For the text-containing cell, return its midpoint in [X, Y] coordinate format. 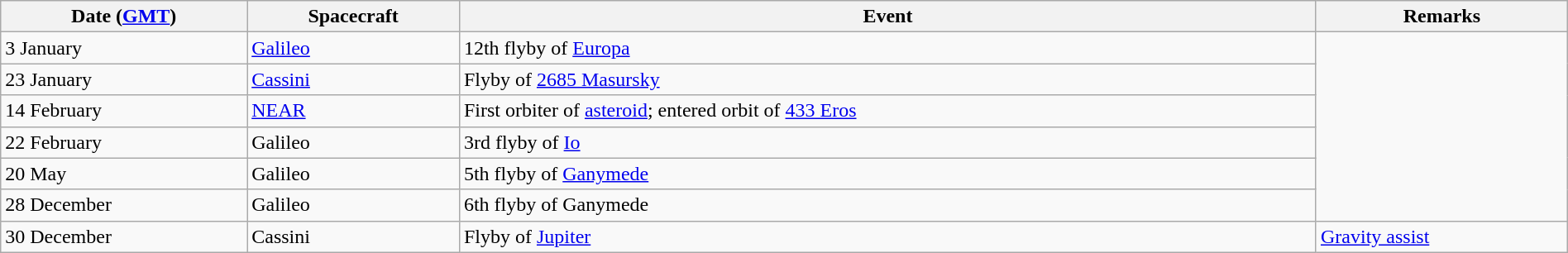
Spacecraft [354, 17]
5th flyby of Ganymede [887, 174]
30 December [124, 236]
3 January [124, 48]
3rd flyby of Io [887, 142]
28 December [124, 205]
20 May [124, 174]
Date (GMT) [124, 17]
Flyby of Jupiter [887, 236]
23 January [124, 79]
6th flyby of Ganymede [887, 205]
NEAR [354, 111]
First orbiter of asteroid; entered orbit of 433 Eros [887, 111]
Gravity assist [1441, 236]
Flyby of 2685 Masursky [887, 79]
12th flyby of Europa [887, 48]
14 February [124, 111]
Remarks [1441, 17]
22 February [124, 142]
Event [887, 17]
